Detect which cell encompasses the target text, then output its (x, y) center coordinate. 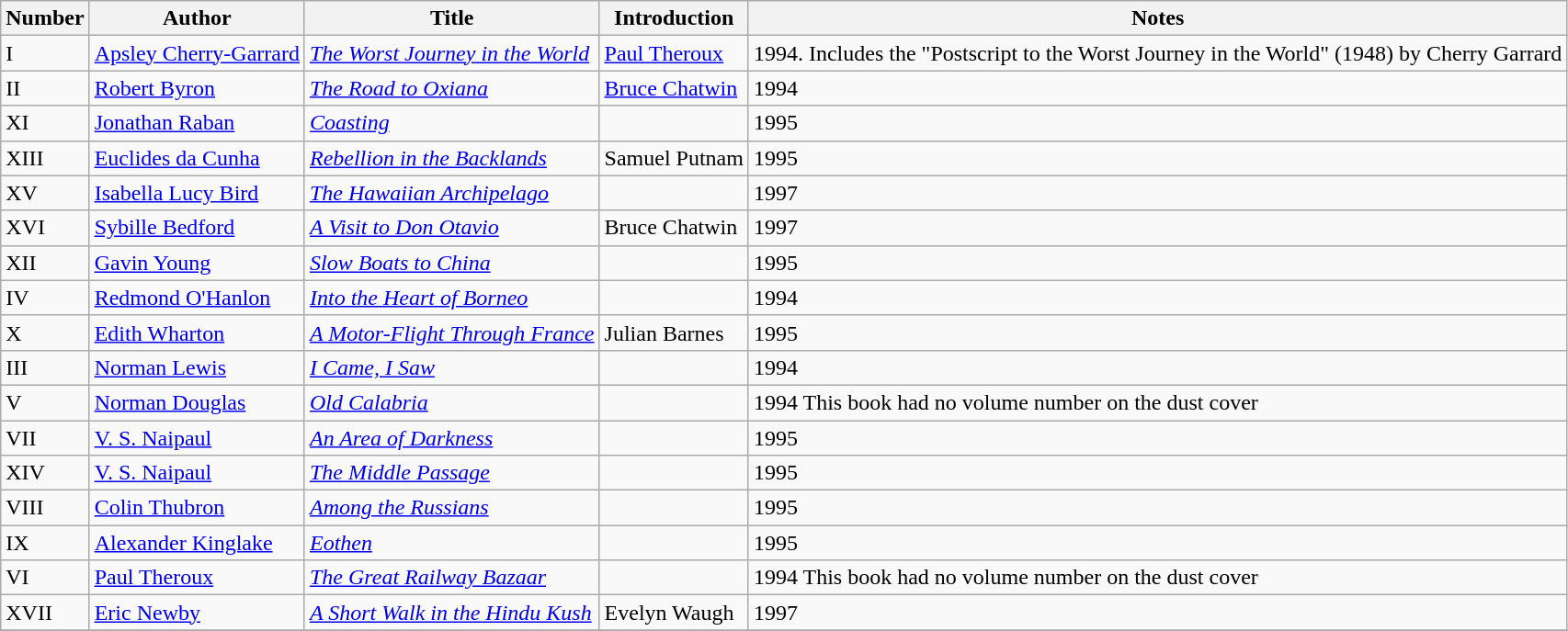
Alexander Kinglake (197, 543)
III (45, 367)
Samuel Putnam (674, 158)
Gavin Young (197, 263)
Euclides da Cunha (197, 158)
The Worst Journey in the World (452, 53)
Sybille Bedford (197, 228)
Title (452, 18)
Isabella Lucy Bird (197, 193)
VIII (45, 508)
XII (45, 263)
XV (45, 193)
A Visit to Don Otavio (452, 228)
Robert Byron (197, 88)
Norman Lewis (197, 367)
Edith Wharton (197, 332)
A Short Walk in the Hindu Kush (452, 613)
Introduction (674, 18)
The Road to Oxiana (452, 88)
XVII (45, 613)
Eric Newby (197, 613)
A Motor-Flight Through France (452, 332)
1994. Includes the "Postscript to the Worst Journey in the World" (1948) by Cherry Garrard (1157, 53)
Eothen (452, 543)
An Area of Darkness (452, 438)
V (45, 402)
The Hawaiian Archipelago (452, 193)
Notes (1157, 18)
XI (45, 123)
The Great Railway Bazaar (452, 578)
VI (45, 578)
Slow Boats to China (452, 263)
Into the Heart of Borneo (452, 298)
Rebellion in the Backlands (452, 158)
VII (45, 438)
Among the Russians (452, 508)
XVI (45, 228)
Evelyn Waugh (674, 613)
I (45, 53)
II (45, 88)
X (45, 332)
Colin Thubron (197, 508)
XIV (45, 473)
Apsley Cherry-Garrard (197, 53)
Author (197, 18)
Julian Barnes (674, 332)
I Came, I Saw (452, 367)
IX (45, 543)
Old Calabria (452, 402)
Norman Douglas (197, 402)
Redmond O'Hanlon (197, 298)
Coasting (452, 123)
Number (45, 18)
Jonathan Raban (197, 123)
IV (45, 298)
XIII (45, 158)
The Middle Passage (452, 473)
